Identify which cell holds the provided text, then report its (X, Y) central coordinate. 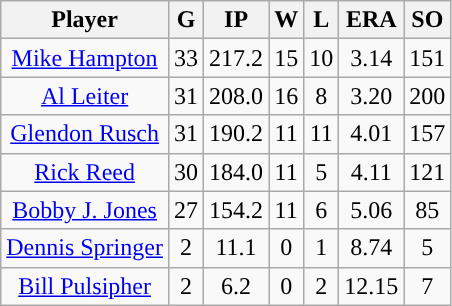
10 (322, 58)
Glendon Rusch (85, 134)
27 (186, 210)
8 (322, 96)
7 (428, 286)
IP (236, 20)
Bobby J. Jones (85, 210)
154.2 (236, 210)
11.1 (236, 248)
190.2 (236, 134)
200 (428, 96)
3.20 (372, 96)
1 (322, 248)
G (186, 20)
6 (322, 210)
16 (286, 96)
8.74 (372, 248)
6.2 (236, 286)
3.14 (372, 58)
15 (286, 58)
Player (85, 20)
W (286, 20)
4.01 (372, 134)
85 (428, 210)
33 (186, 58)
184.0 (236, 172)
Bill Pulsipher (85, 286)
L (322, 20)
30 (186, 172)
Al Leiter (85, 96)
151 (428, 58)
5.06 (372, 210)
4.11 (372, 172)
SO (428, 20)
208.0 (236, 96)
157 (428, 134)
121 (428, 172)
Dennis Springer (85, 248)
217.2 (236, 58)
Rick Reed (85, 172)
12.15 (372, 286)
Mike Hampton (85, 58)
ERA (372, 20)
